Scan for the cell matching the given text and deliver its (x, y) coordinate at center. 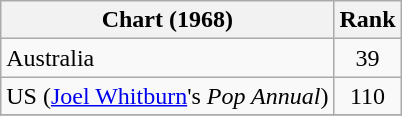
39 (368, 58)
Chart (1968) (168, 20)
110 (368, 96)
US (Joel Whitburn's Pop Annual) (168, 96)
Rank (368, 20)
Australia (168, 58)
